Scan for the cell matching the given text and deliver its [X, Y] coordinate at center. 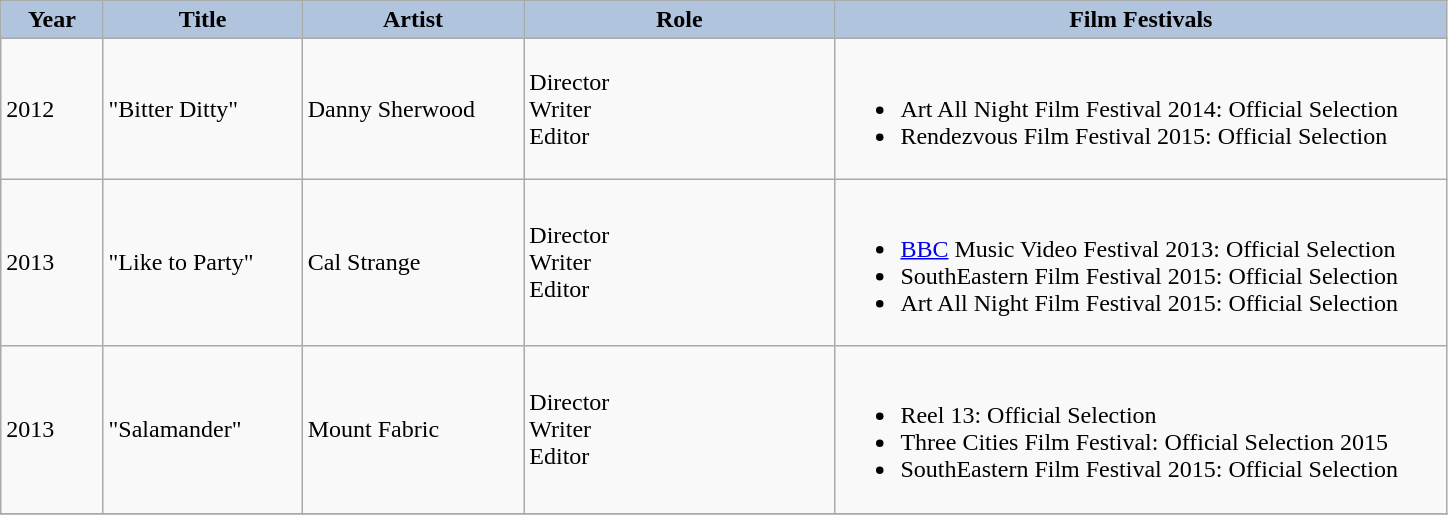
"Like to Party" [202, 262]
"Salamander" [202, 430]
Artist [413, 20]
Art All Night Film Festival 2014: Official SelectionRendezvous Film Festival 2015: Official Selection [1141, 109]
Year [52, 20]
Role [680, 20]
Danny Sherwood [413, 109]
Reel 13: Official SelectionThree Cities Film Festival: Official Selection 2015SouthEastern Film Festival 2015: Official Selection [1141, 430]
Mount Fabric [413, 430]
Title [202, 20]
2012 [52, 109]
Cal Strange [413, 262]
Film Festivals [1141, 20]
"Bitter Ditty" [202, 109]
